Output the (X, Y) coordinate of the center of the cell containing the given text.  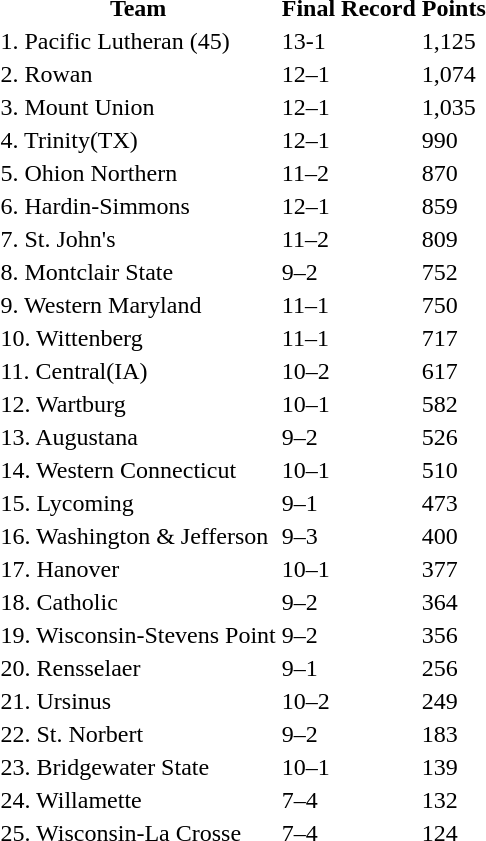
7–4 (348, 800)
13-1 (348, 41)
9–3 (348, 536)
